For the text-containing cell, return its midpoint in [X, Y] coordinate format. 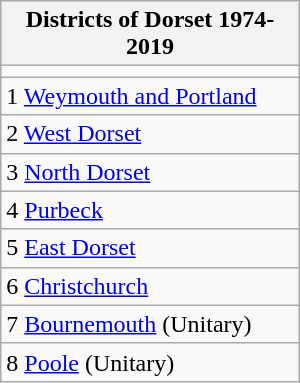
7 Bournemouth (Unitary) [150, 324]
1 Weymouth and Portland [150, 96]
8 Poole (Unitary) [150, 362]
4 Purbeck [150, 210]
Districts of Dorset 1974-2019 [150, 34]
5 East Dorset [150, 248]
6 Christchurch [150, 286]
3 North Dorset [150, 172]
2 West Dorset [150, 134]
